Extract the (X, Y) coordinate from the center of the cell holding the provided text.  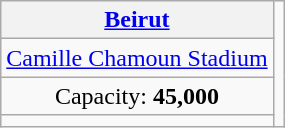
Beirut (137, 20)
Camille Chamoun Stadium (137, 58)
Capacity: 45,000 (137, 96)
